For the text-containing cell, return its midpoint in (X, Y) coordinate format. 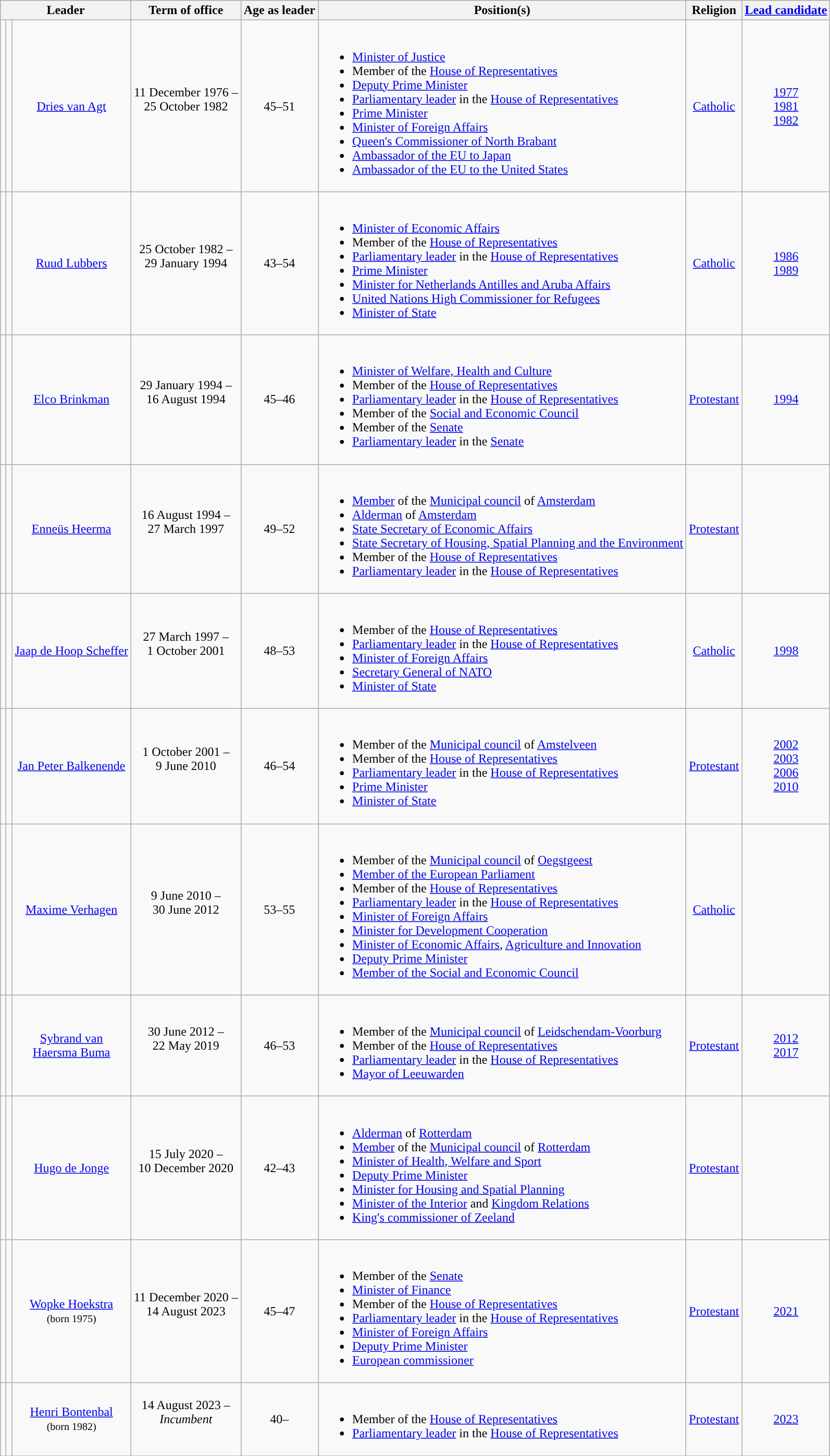
14 August 2023 – Incumbent (185, 1419)
Sybrand van Haersma Buma (72, 1046)
Jan Peter Balkenende (72, 766)
48–53 (279, 651)
1986 1989 (786, 264)
Position(s) (502, 10)
Elco Brinkman (72, 400)
Wopke Hoekstra (born 1975) (72, 1311)
45–46 (279, 400)
9 June 2010 – 30 June 2012 (185, 910)
1994 (786, 400)
2023 (786, 1419)
27 March 1997 – 1 October 2001 (185, 651)
49–52 (279, 529)
43–54 (279, 264)
30 June 2012 – 22 May 2019 (185, 1046)
53–55 (279, 910)
Age as leader (279, 10)
11 December 1976 – 25 October 1982 (185, 106)
1998 (786, 651)
1977 1981 1982 (786, 106)
Dries van Agt (72, 106)
Ruud Lubbers (72, 264)
Maxime Verhagen (72, 910)
2002 2003 2006 2010 (786, 766)
Hugo de Jonge (72, 1168)
46–54 (279, 766)
45–51 (279, 106)
15 July 2020 – 10 December 2020 (185, 1168)
1 October 2001 – 9 June 2010 (185, 766)
16 August 1994 – 27 March 1997 (185, 529)
Henri Bontenbal (born 1982) (72, 1419)
Jaap de Hoop Scheffer (72, 651)
40– (279, 1419)
Term of office (185, 10)
42–43 (279, 1168)
25 October 1982 – 29 January 1994 (185, 264)
46–53 (279, 1046)
45–47 (279, 1311)
29 January 1994 – 16 August 1994 (185, 400)
Lead candidate (786, 10)
Member of the House of Representatives Parliamentary leader in the House of Representatives (502, 1419)
Leader (66, 10)
Enneüs Heerma (72, 529)
Religion (714, 10)
2021 (786, 1311)
11 December 2020 – 14 August 2023 (185, 1311)
2012 2017 (786, 1046)
